Locate the cell with the specified text and output its [x, y] center coordinate. 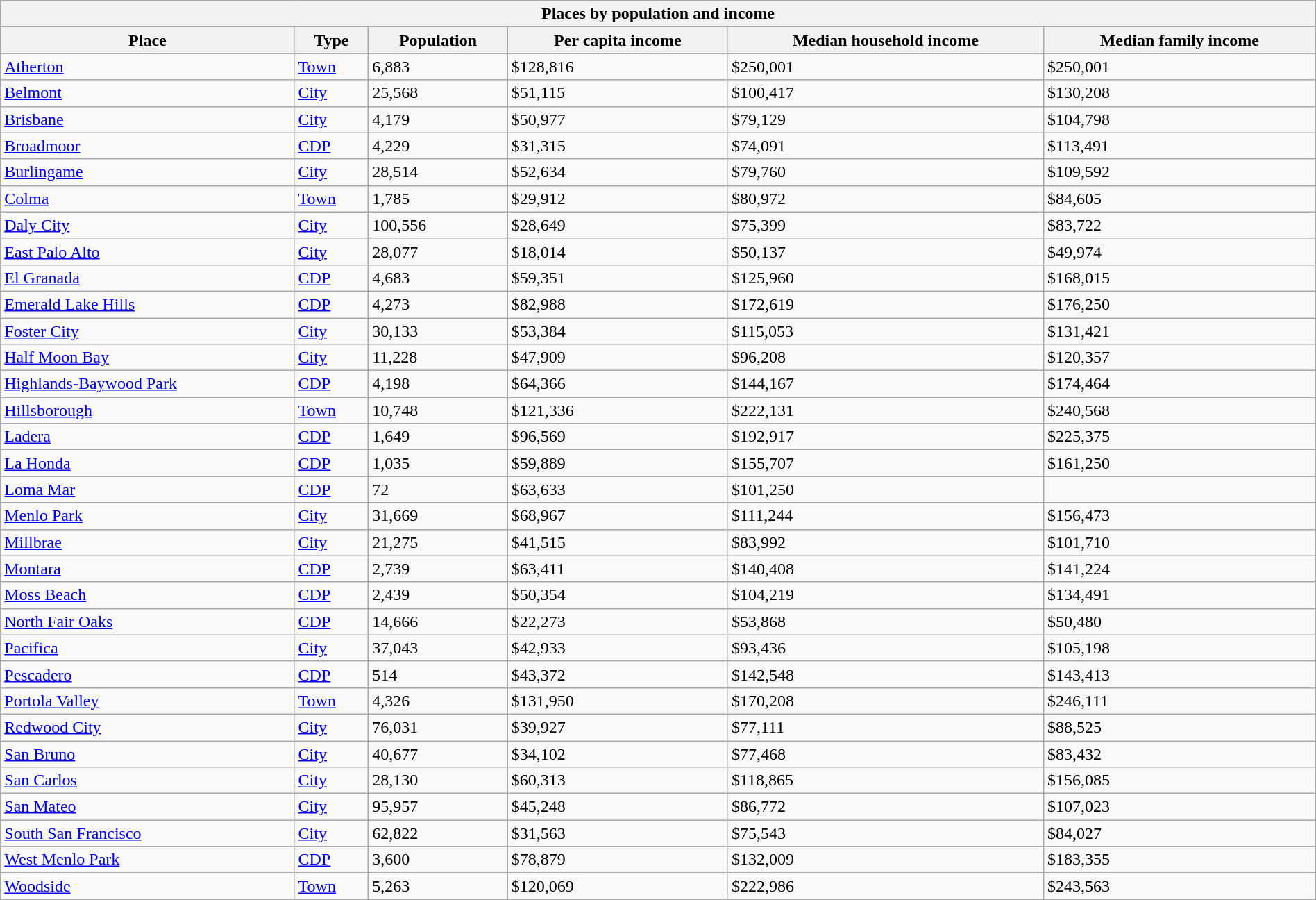
Woodside [147, 886]
$45,248 [618, 807]
$156,473 [1179, 516]
$144,167 [886, 384]
San Bruno [147, 753]
$68,967 [618, 516]
$63,411 [618, 569]
$50,354 [618, 595]
$75,543 [886, 833]
1,035 [439, 463]
Burlingame [147, 172]
$142,548 [886, 674]
$225,375 [1179, 437]
$78,879 [618, 860]
1,785 [439, 199]
$59,351 [618, 278]
$113,491 [1179, 146]
72 [439, 490]
North Fair Oaks [147, 622]
Place [147, 40]
Pescadero [147, 674]
Median family income [1179, 40]
Portola Valley [147, 701]
Belmont [147, 93]
$39,927 [618, 727]
$52,634 [618, 172]
$140,408 [886, 569]
El Granada [147, 278]
$105,198 [1179, 648]
$120,357 [1179, 358]
$115,053 [886, 331]
76,031 [439, 727]
28,514 [439, 172]
95,957 [439, 807]
31,669 [439, 516]
$222,131 [886, 410]
28,130 [439, 781]
$192,917 [886, 437]
Median household income [886, 40]
East Palo Alto [147, 251]
$22,273 [618, 622]
$53,868 [886, 622]
4,198 [439, 384]
Montara [147, 569]
$84,605 [1179, 199]
$50,137 [886, 251]
$101,250 [886, 490]
4,179 [439, 119]
$47,909 [618, 358]
Population [439, 40]
6,883 [439, 67]
Brisbane [147, 119]
$83,432 [1179, 753]
$59,889 [618, 463]
Places by population and income [658, 14]
37,043 [439, 648]
$80,972 [886, 199]
25,568 [439, 93]
4,273 [439, 304]
Loma Mar [147, 490]
21,275 [439, 542]
$79,760 [886, 172]
$172,619 [886, 304]
$77,111 [886, 727]
$63,633 [618, 490]
4,229 [439, 146]
$41,515 [618, 542]
$240,568 [1179, 410]
Half Moon Bay [147, 358]
2,439 [439, 595]
Redwood City [147, 727]
$42,933 [618, 648]
$132,009 [886, 860]
$75,399 [886, 225]
$131,950 [618, 701]
$109,592 [1179, 172]
$120,069 [618, 886]
$60,313 [618, 781]
$83,992 [886, 542]
$141,224 [1179, 569]
$168,015 [1179, 278]
$84,027 [1179, 833]
Highlands-Baywood Park [147, 384]
$170,208 [886, 701]
South San Francisco [147, 833]
14,666 [439, 622]
Daly City [147, 225]
$104,798 [1179, 119]
West Menlo Park [147, 860]
$131,421 [1179, 331]
$64,366 [618, 384]
Foster City [147, 331]
40,677 [439, 753]
4,326 [439, 701]
1,649 [439, 437]
28,077 [439, 251]
$88,525 [1179, 727]
$101,710 [1179, 542]
Moss Beach [147, 595]
$96,208 [886, 358]
5,263 [439, 886]
$86,772 [886, 807]
$82,988 [618, 304]
$29,912 [618, 199]
Broadmoor [147, 146]
$155,707 [886, 463]
San Mateo [147, 807]
$156,085 [1179, 781]
San Carlos [147, 781]
La Honda [147, 463]
$174,464 [1179, 384]
Hillsborough [147, 410]
$128,816 [618, 67]
$100,417 [886, 93]
62,822 [439, 833]
$243,563 [1179, 886]
11,228 [439, 358]
$77,468 [886, 753]
$246,111 [1179, 701]
$96,569 [618, 437]
$28,649 [618, 225]
$83,722 [1179, 225]
514 [439, 674]
Ladera [147, 437]
$74,091 [886, 146]
Atherton [147, 67]
$34,102 [618, 753]
$111,244 [886, 516]
$53,384 [618, 331]
$31,563 [618, 833]
Type [332, 40]
2,739 [439, 569]
$107,023 [1179, 807]
$51,115 [618, 93]
Colma [147, 199]
$118,865 [886, 781]
30,133 [439, 331]
$134,491 [1179, 595]
3,600 [439, 860]
$50,977 [618, 119]
$43,372 [618, 674]
$130,208 [1179, 93]
Emerald Lake Hills [147, 304]
Pacifica [147, 648]
$31,315 [618, 146]
$18,014 [618, 251]
$125,960 [886, 278]
$222,986 [886, 886]
Menlo Park [147, 516]
100,556 [439, 225]
$183,355 [1179, 860]
$104,219 [886, 595]
$143,413 [1179, 674]
$161,250 [1179, 463]
$121,336 [618, 410]
4,683 [439, 278]
$49,974 [1179, 251]
$79,129 [886, 119]
Millbrae [147, 542]
$176,250 [1179, 304]
10,748 [439, 410]
Per capita income [618, 40]
$50,480 [1179, 622]
$93,436 [886, 648]
